Search for the cell housing the specified text and yield its (x, y) center coordinate. 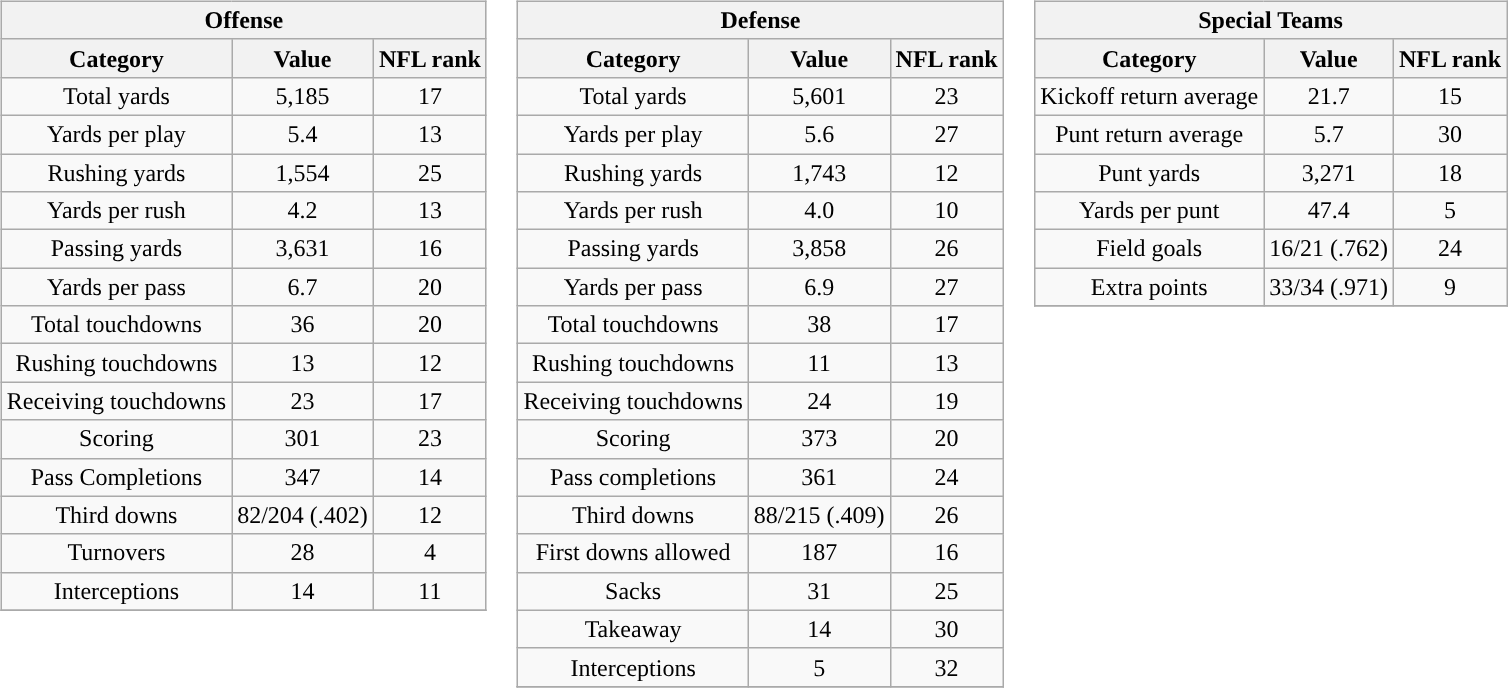
Pass completions (633, 477)
6.7 (303, 287)
Kickoff return average (1150, 96)
Yards per punt (1150, 211)
Takeaway (633, 629)
9 (1450, 287)
3,858 (819, 249)
32 (946, 667)
5,601 (819, 96)
Punt yards (1150, 173)
Pass Completions (116, 477)
47.4 (1329, 211)
5.4 (303, 134)
187 (819, 553)
5,185 (303, 96)
4 (430, 553)
28 (303, 553)
5.7 (1329, 134)
18 (1450, 173)
373 (819, 439)
1,554 (303, 173)
Field goals (1150, 249)
6.9 (819, 287)
347 (303, 477)
Special Teams (1271, 20)
Turnovers (116, 553)
5.6 (819, 134)
First downs allowed (633, 553)
Offense (244, 20)
3,271 (1329, 173)
38 (819, 325)
16/21 (.762) (1329, 249)
36 (303, 325)
21.7 (1329, 96)
1,743 (819, 173)
3,631 (303, 249)
Defense (760, 20)
361 (819, 477)
4.0 (819, 211)
10 (946, 211)
Sacks (633, 591)
31 (819, 591)
301 (303, 439)
15 (1450, 96)
4.2 (303, 211)
Extra points (1150, 287)
Punt return average (1150, 134)
88/215 (.409) (819, 515)
19 (946, 401)
82/204 (.402) (303, 515)
33/34 (.971) (1329, 287)
